From the cell containing the given text, extract its center point as [x, y] coordinate. 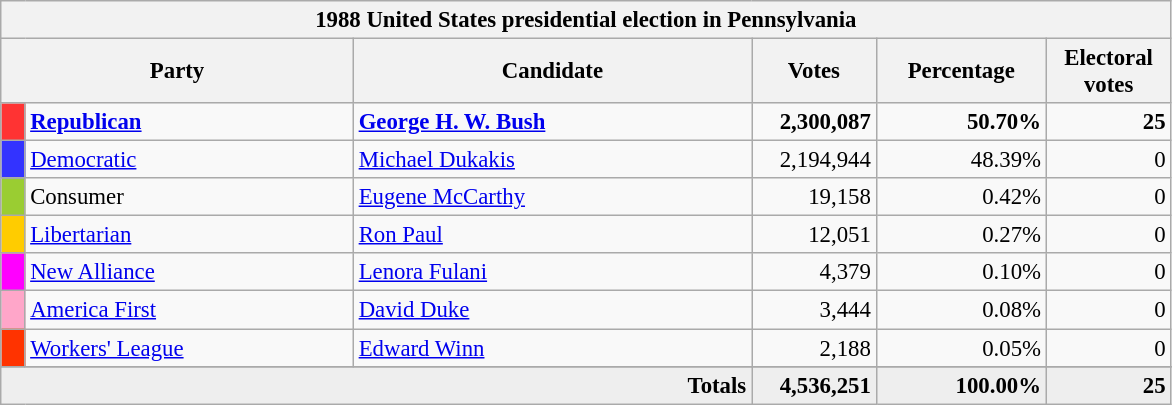
Party [178, 72]
Candidate [552, 72]
2,188 [814, 348]
Electoral votes [1108, 72]
Democratic [189, 160]
4,536,251 [814, 385]
0.42% [961, 197]
2,194,944 [814, 160]
George H. W. Bush [552, 122]
100.00% [961, 385]
Libertarian [189, 235]
0.27% [961, 235]
Totals [376, 385]
Republican [189, 122]
Workers' League [189, 348]
12,051 [814, 235]
Consumer [189, 197]
1988 United States presidential election in Pennsylvania [586, 20]
Votes [814, 72]
0.05% [961, 348]
Percentage [961, 72]
4,379 [814, 273]
0.10% [961, 273]
Lenora Fulani [552, 273]
Eugene McCarthy [552, 197]
America First [189, 310]
Michael Dukakis [552, 160]
Ron Paul [552, 235]
David Duke [552, 310]
Edward Winn [552, 348]
0.08% [961, 310]
3,444 [814, 310]
48.39% [961, 160]
2,300,087 [814, 122]
50.70% [961, 122]
New Alliance [189, 273]
19,158 [814, 197]
